For the text-containing cell, return its midpoint in [X, Y] coordinate format. 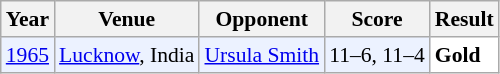
Opponent [262, 19]
Gold [464, 55]
1965 [28, 55]
Score [377, 19]
Venue [126, 19]
Lucknow, India [126, 55]
Ursula Smith [262, 55]
Result [464, 19]
11–6, 11–4 [377, 55]
Year [28, 19]
